Detect which cell encompasses the target text, then output its (x, y) center coordinate. 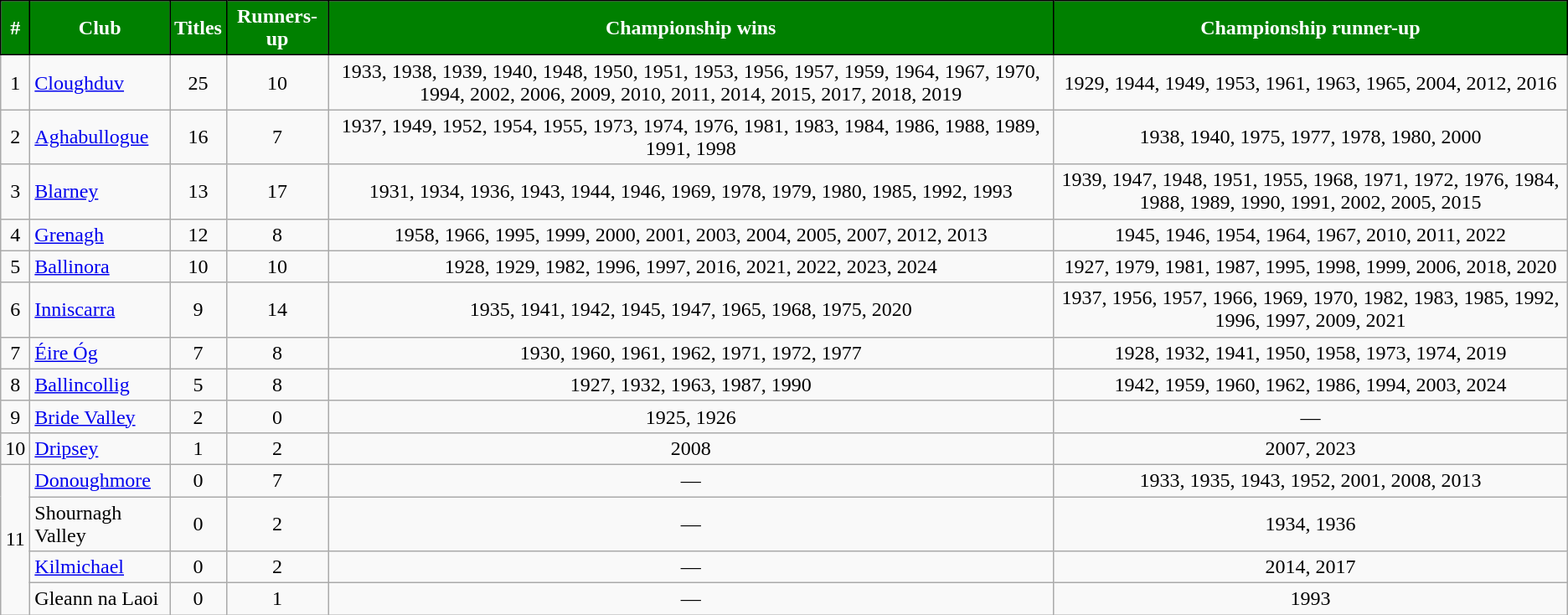
1993 (1311, 599)
Dripsey (101, 448)
6 (15, 310)
1927, 1979, 1981, 1987, 1995, 1998, 1999, 2006, 2018, 2020 (1311, 266)
Shournagh Valley (101, 523)
Championship wins (691, 28)
12 (198, 235)
3 (15, 191)
Ballinora (101, 266)
# (15, 28)
Kilmichael (101, 567)
Grenagh (101, 235)
1929, 1944, 1949, 1953, 1961, 1963, 1965, 2004, 2012, 2016 (1311, 82)
1938, 1940, 1975, 1977, 1978, 1980, 2000 (1311, 137)
2014, 2017 (1311, 567)
1928, 1929, 1982, 1996, 1997, 2016, 2021, 2022, 2023, 2024 (691, 266)
1928, 1932, 1941, 1950, 1958, 1973, 1974, 2019 (1311, 353)
11 (15, 540)
Club (101, 28)
1933, 1938, 1939, 1940, 1948, 1950, 1951, 1953, 1956, 1957, 1959, 1964, 1967, 1970, 1994, 2002, 2006, 2009, 2010, 2011, 2014, 2015, 2017, 2018, 2019 (691, 82)
Donoughmore (101, 480)
16 (198, 137)
1945, 1946, 1954, 1964, 1967, 2010, 2011, 2022 (1311, 235)
1958, 1966, 1995, 1999, 2000, 2001, 2003, 2004, 2005, 2007, 2012, 2013 (691, 235)
1935, 1941, 1942, 1945, 1947, 1965, 1968, 1975, 2020 (691, 310)
1937, 1949, 1952, 1954, 1955, 1973, 1974, 1976, 1981, 1983, 1984, 1986, 1988, 1989, 1991, 1998 (691, 137)
4 (15, 235)
1933, 1935, 1943, 1952, 2001, 2008, 2013 (1311, 480)
1925, 1926 (691, 416)
2008 (691, 448)
1937, 1956, 1957, 1966, 1969, 1970, 1982, 1983, 1985, 1992, 1996, 1997, 2009, 2021 (1311, 310)
Inniscarra (101, 310)
1930, 1960, 1961, 1962, 1971, 1972, 1977 (691, 353)
Championship runner-up (1311, 28)
1927, 1932, 1963, 1987, 1990 (691, 385)
1931, 1934, 1936, 1943, 1944, 1946, 1969, 1978, 1979, 1980, 1985, 1992, 1993 (691, 191)
Bride Valley (101, 416)
17 (276, 191)
Ballincollig (101, 385)
Aghabullogue (101, 137)
2007, 2023 (1311, 448)
1942, 1959, 1960, 1962, 1986, 1994, 2003, 2024 (1311, 385)
25 (198, 82)
Titles (198, 28)
Gleann na Laoi (101, 599)
Cloughduv (101, 82)
Éire Óg (101, 353)
Blarney (101, 191)
Runners-up (276, 28)
13 (198, 191)
1934, 1936 (1311, 523)
14 (276, 310)
1939, 1947, 1948, 1951, 1955, 1968, 1971, 1972, 1976, 1984, 1988, 1989, 1990, 1991, 2002, 2005, 2015 (1311, 191)
